Scan for the cell matching the given text and deliver its (x, y) coordinate at center. 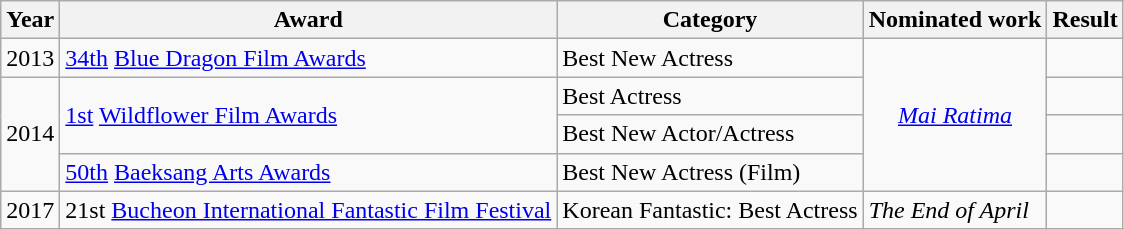
Year (30, 20)
Best Actress (710, 96)
Mai Ratima (955, 115)
21st Bucheon International Fantastic Film Festival (308, 210)
Best New Actress (710, 58)
2014 (30, 134)
The End of April (955, 210)
34th Blue Dragon Film Awards (308, 58)
1st Wildflower Film Awards (308, 115)
Best New Actor/Actress (710, 134)
Category (710, 20)
2017 (30, 210)
Best New Actress (Film) (710, 172)
50th Baeksang Arts Awards (308, 172)
Result (1085, 20)
2013 (30, 58)
Nominated work (955, 20)
Award (308, 20)
Korean Fantastic: Best Actress (710, 210)
